Determine the (x, y) coordinate at the center of the cell enclosing the given text.  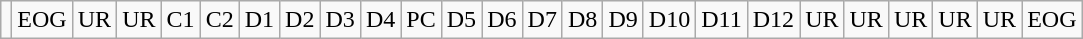
D6 (502, 20)
C1 (180, 20)
C2 (220, 20)
D5 (461, 20)
D7 (542, 20)
D8 (582, 20)
D9 (623, 20)
D11 (722, 20)
D3 (340, 20)
D10 (669, 20)
D12 (773, 20)
PC (421, 20)
D2 (300, 20)
D4 (380, 20)
D1 (259, 20)
